Identify which cell holds the provided text, then report its [x, y] central coordinate. 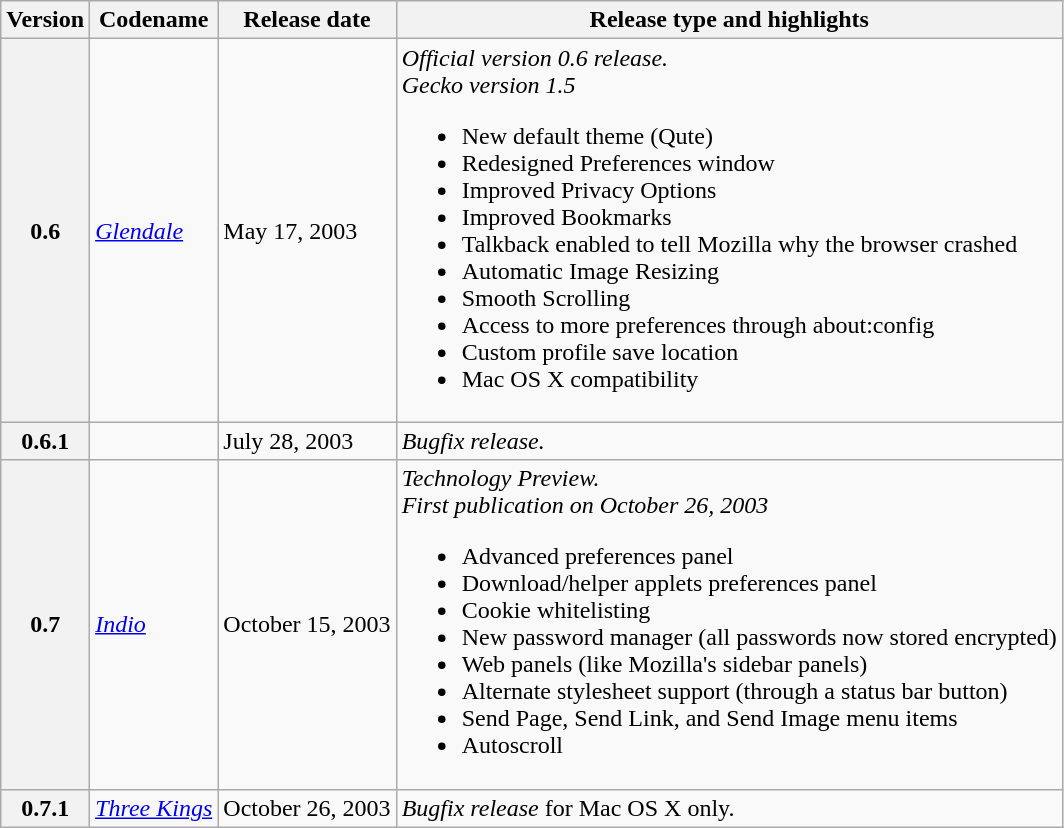
Release date [307, 20]
Release type and highlights [729, 20]
Indio [154, 624]
Version [46, 20]
May 17, 2003 [307, 230]
0.7.1 [46, 808]
0.7 [46, 624]
0.6.1 [46, 441]
October 26, 2003 [307, 808]
July 28, 2003 [307, 441]
Glendale [154, 230]
Bugfix release. [729, 441]
0.6 [46, 230]
Codename [154, 20]
October 15, 2003 [307, 624]
Bugfix release for Mac OS X only. [729, 808]
Three Kings [154, 808]
